Determine the [X, Y] coordinate at the center of the cell enclosing the given text.  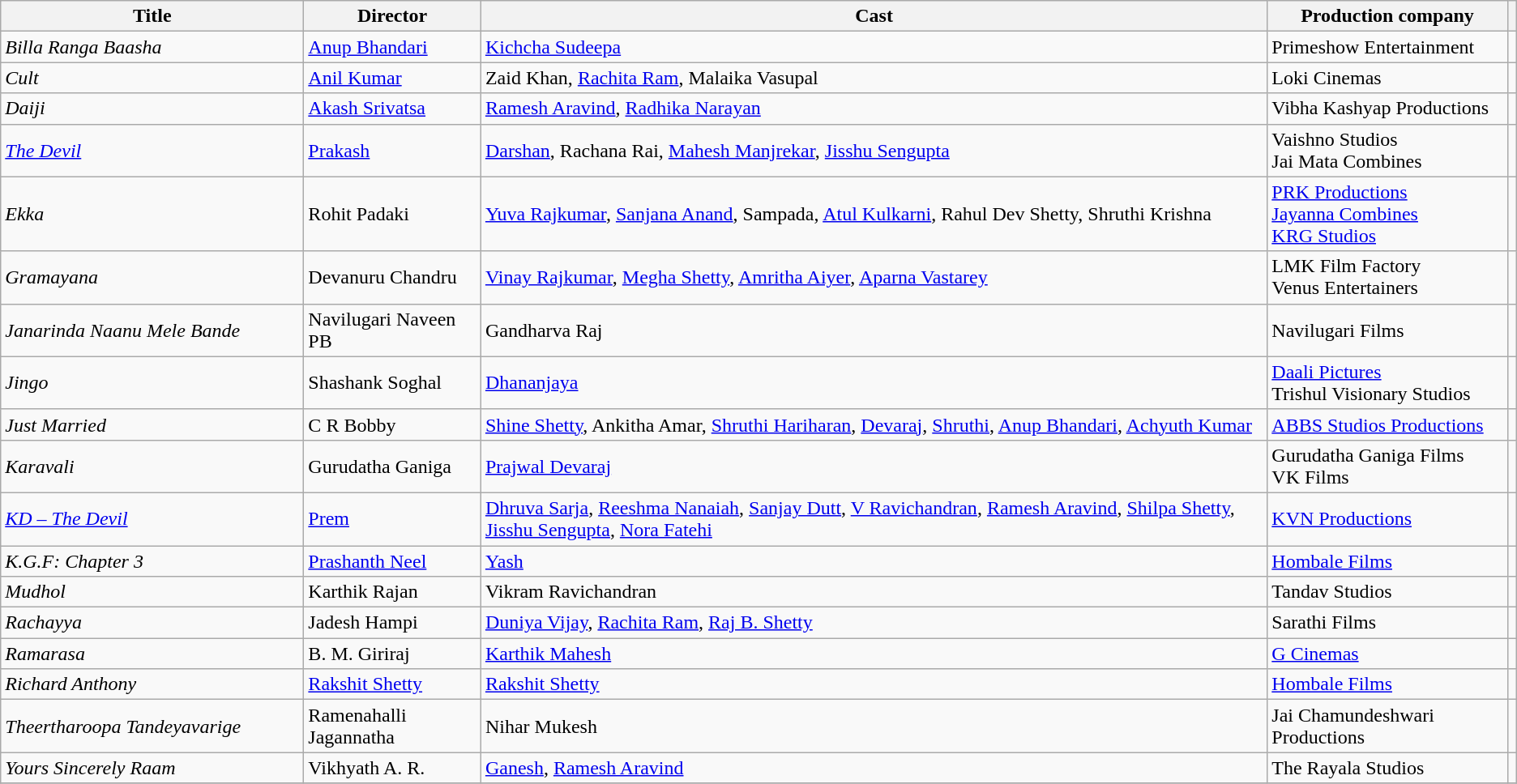
Daiji [152, 109]
Production company [1387, 16]
Gramayana [152, 277]
Yours Sincerely Raam [152, 768]
Karthik Rajan [392, 592]
Just Married [152, 424]
Anil Kumar [392, 78]
Prashanth Neel [392, 561]
Primeshow Entertainment [1387, 47]
Daali Pictures Trishul Visionary Studios [1387, 382]
Billa Ranga Baasha [152, 47]
Ganesh, Ramesh Aravind [874, 768]
Kichcha Sudeepa [874, 47]
Dhananjaya [874, 382]
Prajwal Devaraj [874, 467]
Gurudatha Ganiga [392, 467]
ABBS Studios Productions [1387, 424]
Vikhyath A. R. [392, 768]
The Rayala Studios [1387, 768]
KD – The Devil [152, 518]
Devanuru Chandru [392, 277]
Cult [152, 78]
C R Bobby [392, 424]
KVN Productions [1387, 518]
Shine Shetty, Ankitha Amar, Shruthi Hariharan, Devaraj, Shruthi, Anup Bhandari, Achyuth Kumar [874, 424]
Director [392, 16]
Prem [392, 518]
Jingo [152, 382]
Vinay Rajkumar, Megha Shetty, Amritha Aiyer, Aparna Vastarey [874, 277]
Vibha Kashyap Productions [1387, 109]
Prakash [392, 151]
Darshan, Rachana Rai, Mahesh Manjrekar, Jisshu Sengupta [874, 151]
Vaishno Studios Jai Mata Combines [1387, 151]
Cast [874, 16]
Gurudatha Ganiga Films VK Films [1387, 467]
Akash Srivatsa [392, 109]
Dhruva Sarja, Reeshma Nanaiah, Sanjay Dutt, V Ravichandran, Ramesh Aravind, Shilpa Shetty, Jisshu Sengupta, Nora Fatehi [874, 518]
B. M. Giriraj [392, 654]
Ramesh Aravind, Radhika Narayan [874, 109]
Ramarasa [152, 654]
Jai Chamundeshwari Productions [1387, 726]
The Devil [152, 151]
K.G.F: Chapter 3 [152, 561]
Title [152, 16]
Rachayya [152, 623]
Gandharva Raj [874, 330]
Karthik Mahesh [874, 654]
Karavali [152, 467]
Ekka [152, 214]
LMK Film Factory Venus Entertainers [1387, 277]
Janarinda Naanu Mele Bande [152, 330]
Anup Bhandari [392, 47]
Vikram Ravichandran [874, 592]
Tandav Studios [1387, 592]
Nihar Mukesh [874, 726]
G Cinemas [1387, 654]
Ramenahalli Jagannatha [392, 726]
Navilugari Films [1387, 330]
PRK Productions Jayanna Combines KRG Studios [1387, 214]
Rohit Padaki [392, 214]
Navilugari Naveen PB [392, 330]
Theertharoopa Tandeyavarige [152, 726]
Yuva Rajkumar, Sanjana Anand, Sampada, Atul Kulkarni, Rahul Dev Shetty, Shruthi Krishna [874, 214]
Loki Cinemas [1387, 78]
Shashank Soghal [392, 382]
Sarathi Films [1387, 623]
Richard Anthony [152, 684]
Yash [874, 561]
Jadesh Hampi [392, 623]
Zaid Khan, Rachita Ram, Malaika Vasupal [874, 78]
Mudhol [152, 592]
Duniya Vijay, Rachita Ram, Raj B. Shetty [874, 623]
